Provide the (x, y) coordinate of the cell's center where the given text is located.  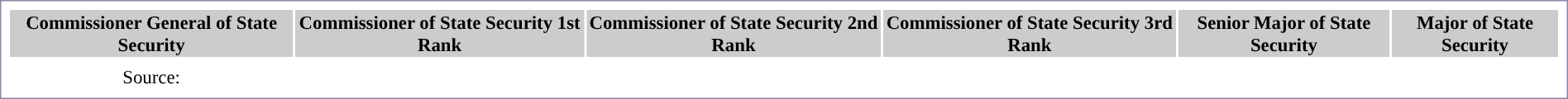
Commissioner of State Security 1st Rank (440, 33)
Commissioner of State Security 3rd Rank (1030, 33)
Major of State Security (1475, 33)
Commissioner General of State Security (151, 33)
Source: (151, 77)
Senior Major of State Security (1284, 33)
Commissioner of State Security 2nd Rank (734, 33)
